Scan for the cell matching the given text and deliver its (x, y) coordinate at center. 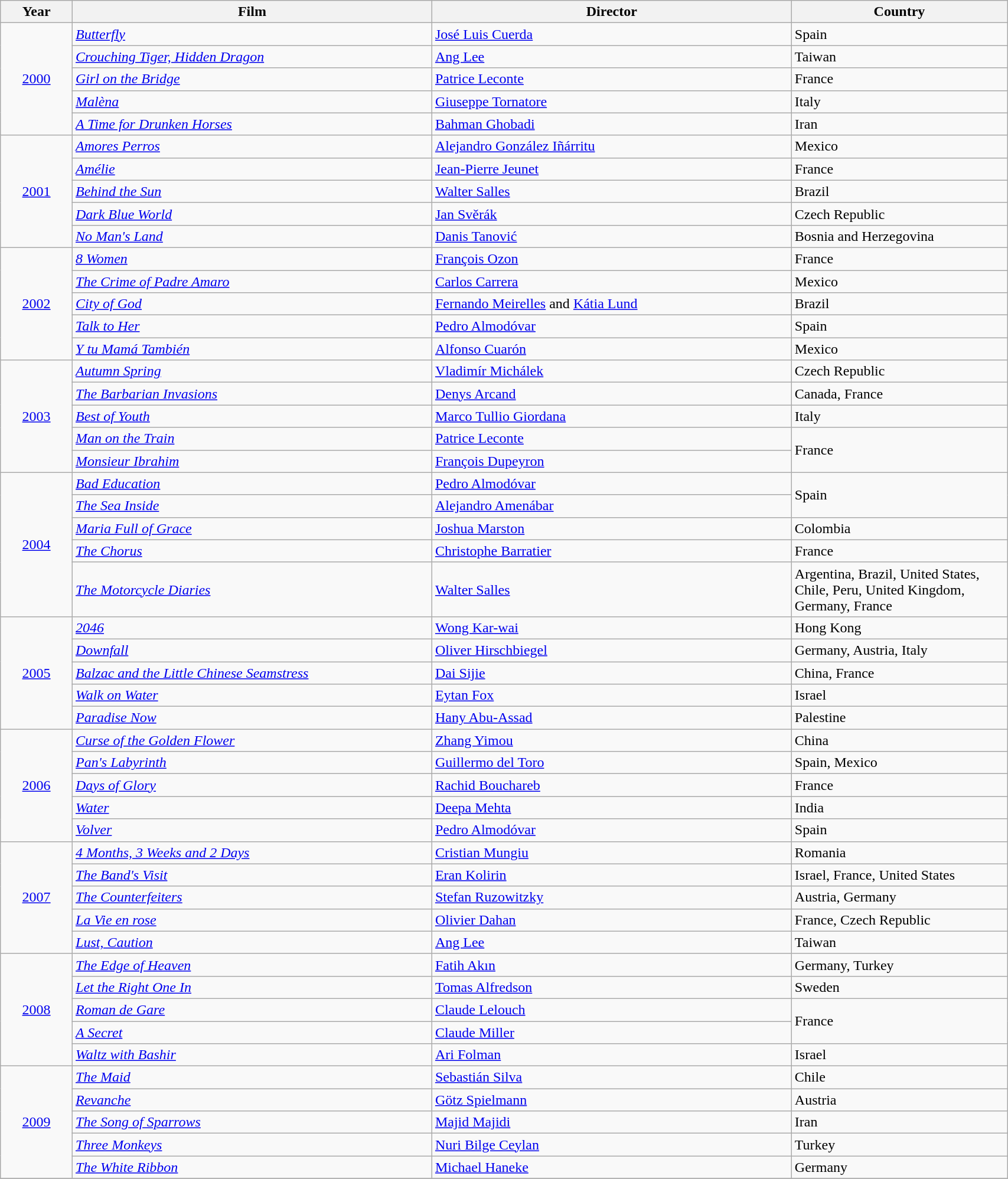
China, France (899, 672)
Spain, Mexico (899, 763)
Germany, Austria, Italy (899, 650)
Film (253, 12)
The Counterfeiters (253, 897)
François Dupeyron (612, 461)
Joshua Marston (612, 528)
Jean-Pierre Jeunet (612, 169)
Sweden (899, 987)
Sebastián Silva (612, 1077)
Cristian Mungiu (612, 853)
Eytan Fox (612, 695)
Austria (899, 1100)
Hong Kong (899, 628)
The Song of Sparrows (253, 1122)
Claude Lelouch (612, 1010)
Israel, France, United States (899, 875)
Nuri Bilge Ceylan (612, 1145)
Amélie (253, 169)
Bad Education (253, 484)
Curse of the Golden Flower (253, 740)
Amores Perros (253, 146)
Walk on Water (253, 695)
Götz Spielmann (612, 1100)
2004 (37, 544)
Crouching Tiger, Hidden Dragon (253, 57)
Palestine (899, 718)
2005 (37, 672)
2046 (253, 628)
Alejandro González Iñárritu (612, 146)
Pan's Labyrinth (253, 763)
The White Ribbon (253, 1167)
Autumn Spring (253, 371)
The Maid (253, 1077)
Michael Haneke (612, 1167)
Girl on the Bridge (253, 79)
Days of Glory (253, 785)
Guillermo del Toro (612, 763)
Alfonso Cuarón (612, 349)
Argentina, Brazil, United States, Chile, Peru, United Kingdom, Germany, France (899, 589)
The Barbarian Invasions (253, 394)
Balzac and the Little Chinese Seamstress (253, 672)
China (899, 740)
Claude Miller (612, 1033)
Canada, France (899, 394)
Man on the Train (253, 439)
Christophe Barratier (612, 551)
Fatih Akın (612, 965)
Alejandro Amenábar (612, 506)
Water (253, 808)
A Secret (253, 1033)
Rachid Bouchareb (612, 785)
Chile (899, 1077)
Three Monkeys (253, 1145)
Germany (899, 1167)
The Crime of Padre Amaro (253, 282)
The Chorus (253, 551)
Country (899, 12)
2000 (37, 79)
Carlos Carrera (612, 282)
The Motorcycle Diaries (253, 589)
Dai Sijie (612, 672)
Revanche (253, 1100)
Maria Full of Grace (253, 528)
France, Czech Republic (899, 920)
Y tu Mamá También (253, 349)
Jan Svěrák (612, 214)
Turkey (899, 1145)
Eran Kolirin (612, 875)
2006 (37, 785)
Vladimír Michálek (612, 371)
India (899, 808)
The Edge of Heaven (253, 965)
Paradise Now (253, 718)
Waltz with Bashir (253, 1055)
Romania (899, 853)
No Man's Land (253, 236)
François Ozon (612, 259)
Fernando Meirelles and Kátia Lund (612, 304)
Butterfly (253, 34)
La Vie en rose (253, 920)
Talk to Her (253, 326)
Volver (253, 830)
Bosnia and Herzegovina (899, 236)
The Sea Inside (253, 506)
Zhang Yimou (612, 740)
2002 (37, 303)
Giuseppe Tornatore (612, 102)
Austria, Germany (899, 897)
Germany, Turkey (899, 965)
Year (37, 12)
Stefan Ruzowitzky (612, 897)
2009 (37, 1122)
Ari Folman (612, 1055)
2003 (37, 416)
Colombia (899, 528)
8 Women (253, 259)
2007 (37, 897)
A Time for Drunken Horses (253, 124)
Best of Youth (253, 416)
Olivier Dahan (612, 920)
City of God (253, 304)
Monsieur Ibrahim (253, 461)
Malèna (253, 102)
Oliver Hirschbiegel (612, 650)
Danis Tanović (612, 236)
Bahman Ghobadi (612, 124)
Wong Kar-wai (612, 628)
José Luis Cuerda (612, 34)
Dark Blue World (253, 214)
Lust, Caution (253, 942)
Tomas Alfredson (612, 987)
Deepa Mehta (612, 808)
4 Months, 3 Weeks and 2 Days (253, 853)
The Band's Visit (253, 875)
Denys Arcand (612, 394)
Behind the Sun (253, 191)
Marco Tullio Giordana (612, 416)
Majid Majidi (612, 1122)
Director (612, 12)
2001 (37, 191)
Let the Right One In (253, 987)
Hany Abu-Assad (612, 718)
Downfall (253, 650)
Roman de Gare (253, 1010)
2008 (37, 1010)
